Detect which cell encompasses the target text, then output its [X, Y] center coordinate. 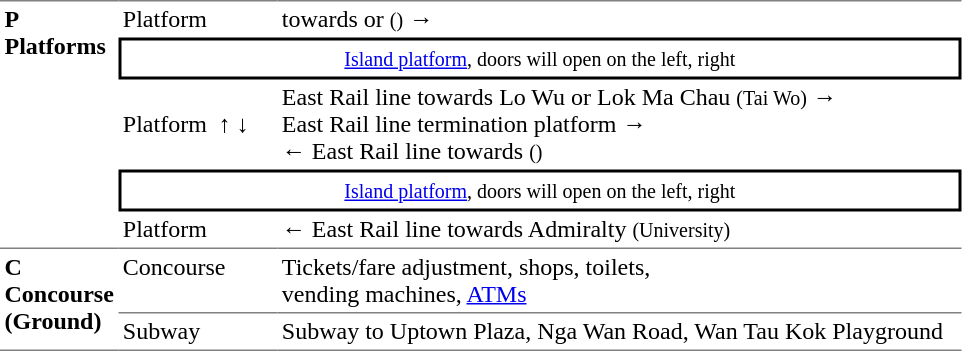
← East Rail line towards Admiralty (University) [619, 231]
CConcourse (Ground) [59, 300]
Tickets/fare adjustment, shops, toilets,vending machines, ATMs [619, 281]
Concourse [198, 281]
Platform ↑ ↓ [198, 125]
East Rail line towards Lo Wu or Lok Ma Chau (Tai Wo) → East Rail line termination platform →← East Rail line towards () [619, 125]
towards or () → [619, 19]
PPlatforms [59, 124]
